Search for the cell housing the specified text and yield its (x, y) center coordinate. 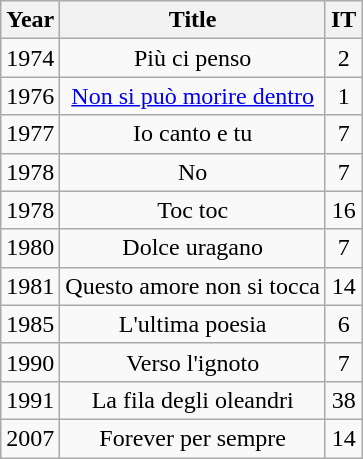
Dolce uragano (193, 248)
2 (343, 58)
Forever per sempre (193, 438)
38 (343, 400)
Title (193, 20)
Io canto e tu (193, 134)
Più ci penso (193, 58)
1991 (30, 400)
6 (343, 324)
1990 (30, 362)
La fila degli oleandri (193, 400)
IT (343, 20)
1977 (30, 134)
1985 (30, 324)
L'ultima poesia (193, 324)
1980 (30, 248)
1974 (30, 58)
Non si può morire dentro (193, 96)
1976 (30, 96)
Year (30, 20)
1981 (30, 286)
Toc toc (193, 210)
Verso l'ignoto (193, 362)
No (193, 172)
2007 (30, 438)
1 (343, 96)
Questo amore non si tocca (193, 286)
16 (343, 210)
